Determine the [x, y] coordinate at the center of the cell enclosing the given text.  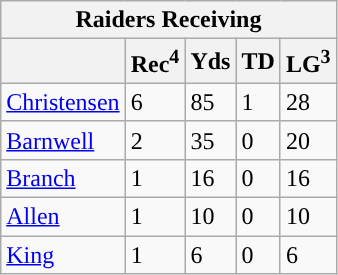
Allen [63, 217]
28 [308, 102]
Barnwell [63, 140]
Branch [63, 178]
85 [210, 102]
20 [308, 140]
King [63, 255]
LG3 [308, 62]
Christensen [63, 102]
35 [210, 140]
2 [155, 140]
Rec4 [155, 62]
TD [258, 62]
Raiders Receiving [168, 20]
Yds [210, 62]
